For the text-containing cell, return its midpoint in [x, y] coordinate format. 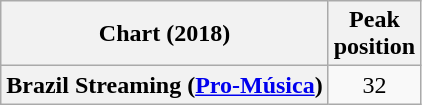
Peakposition [374, 34]
32 [374, 85]
Chart (2018) [164, 34]
Brazil Streaming (Pro-Música) [164, 85]
